Find where the given text appears and provide that cell's center as (x, y) coordinate. 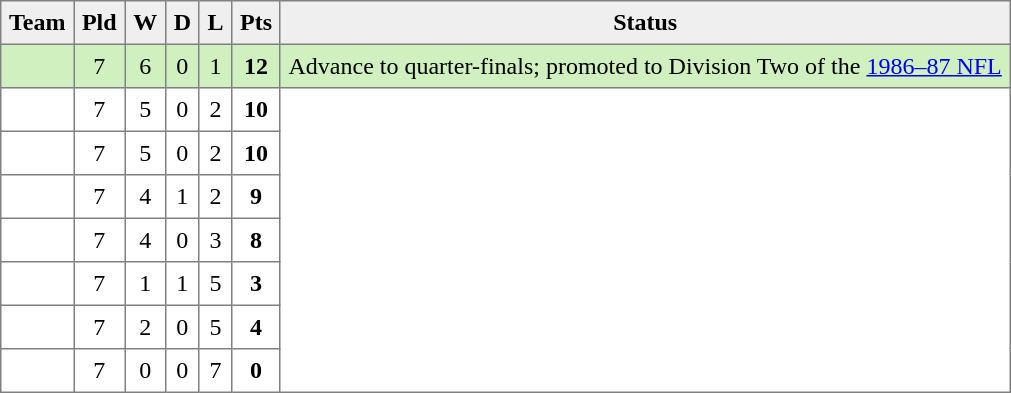
W (145, 23)
Status (645, 23)
12 (256, 66)
D (182, 23)
8 (256, 240)
L (216, 23)
6 (145, 66)
Team (38, 23)
Pld (100, 23)
Advance to quarter-finals; promoted to Division Two of the 1986–87 NFL (645, 66)
9 (256, 197)
Pts (256, 23)
